Return [X, Y] of the center of cell containing provided text 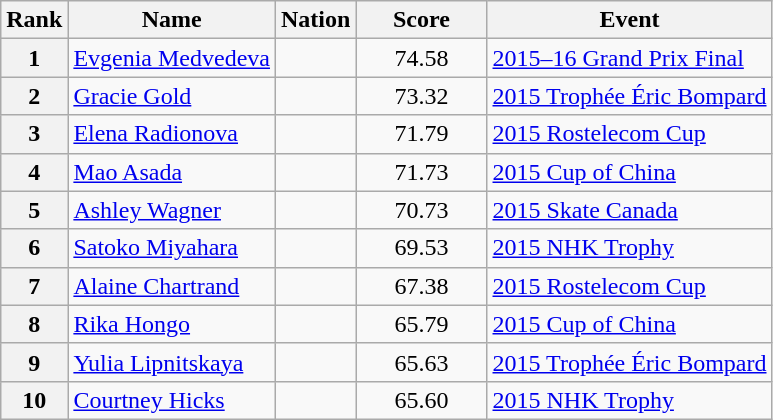
6 [34, 248]
2 [34, 96]
5 [34, 210]
4 [34, 172]
74.58 [422, 58]
Gracie Gold [172, 96]
Event [630, 20]
1 [34, 58]
7 [34, 286]
71.79 [422, 134]
3 [34, 134]
Yulia Lipnitskaya [172, 362]
71.73 [422, 172]
2015 Skate Canada [630, 210]
69.53 [422, 248]
10 [34, 400]
2015–16 Grand Prix Final [630, 58]
Mao Asada [172, 172]
Name [172, 20]
8 [34, 324]
67.38 [422, 286]
65.63 [422, 362]
Ashley Wagner [172, 210]
Elena Radionova [172, 134]
Satoko Miyahara [172, 248]
9 [34, 362]
Nation [316, 20]
Alaine Chartrand [172, 286]
65.60 [422, 400]
Rank [34, 20]
Evgenia Medvedeva [172, 58]
70.73 [422, 210]
65.79 [422, 324]
Score [422, 20]
73.32 [422, 96]
Courtney Hicks [172, 400]
Rika Hongo [172, 324]
